Pinpoint the cell where the given text exists, returning its (X, Y) midpoint coordinate. 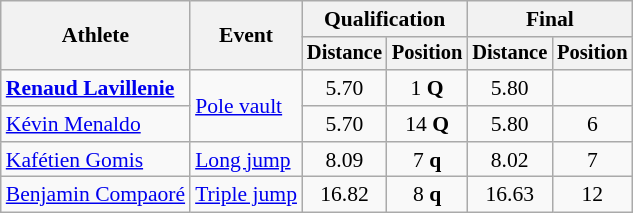
6 (592, 124)
Long jump (246, 160)
Event (246, 36)
8.09 (344, 160)
Kévin Menaldo (96, 124)
8.02 (510, 160)
7 (592, 160)
Benjamin Compaoré (96, 195)
Pole vault (246, 106)
Kafétien Gomis (96, 160)
16.82 (344, 195)
Final (550, 19)
12 (592, 195)
7 q (427, 160)
Qualification (384, 19)
16.63 (510, 195)
1 Q (427, 88)
14 Q (427, 124)
Triple jump (246, 195)
Renaud Lavillenie (96, 88)
Athlete (96, 36)
8 q (427, 195)
